From the cell containing the given text, extract its center point as (X, Y) coordinate. 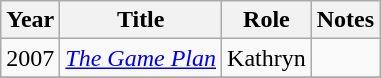
Title (141, 20)
The Game Plan (141, 58)
Role (267, 20)
2007 (30, 58)
Year (30, 20)
Kathryn (267, 58)
Notes (345, 20)
